Find where the given text appears and provide that cell's center as (x, y) coordinate. 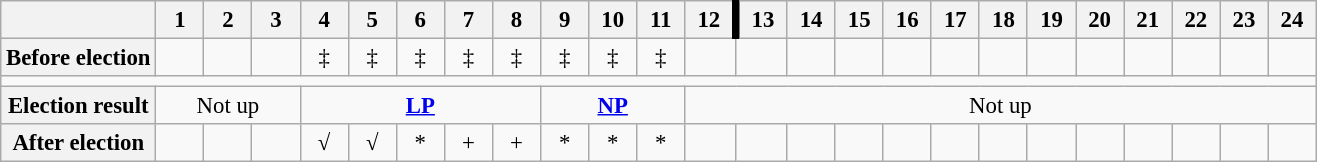
18 (1003, 20)
6 (420, 20)
13 (762, 20)
23 (1244, 20)
9 (565, 20)
Election result (78, 106)
LP (420, 106)
8 (516, 20)
17 (955, 20)
12 (710, 20)
4 (324, 20)
7 (468, 20)
NP (613, 106)
24 (1292, 20)
11 (661, 20)
5 (372, 20)
19 (1051, 20)
1 (180, 20)
14 (811, 20)
20 (1100, 20)
16 (907, 20)
10 (613, 20)
3 (276, 20)
21 (1148, 20)
15 (859, 20)
After election (78, 143)
Before election (78, 58)
2 (228, 20)
22 (1196, 20)
